Output the [x, y] coordinate of the center of the cell containing the given text.  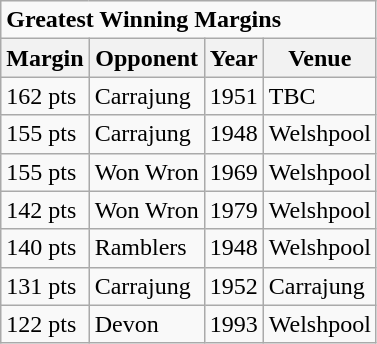
1969 [234, 172]
142 pts [45, 210]
Margin [45, 58]
TBC [320, 96]
162 pts [45, 96]
1979 [234, 210]
Opponent [146, 58]
1993 [234, 324]
Devon [146, 324]
Ramblers [146, 248]
1951 [234, 96]
Venue [320, 58]
Year [234, 58]
122 pts [45, 324]
1952 [234, 286]
140 pts [45, 248]
131 pts [45, 286]
Greatest Winning Margins [189, 20]
